Detect which cell encompasses the target text, then output its [x, y] center coordinate. 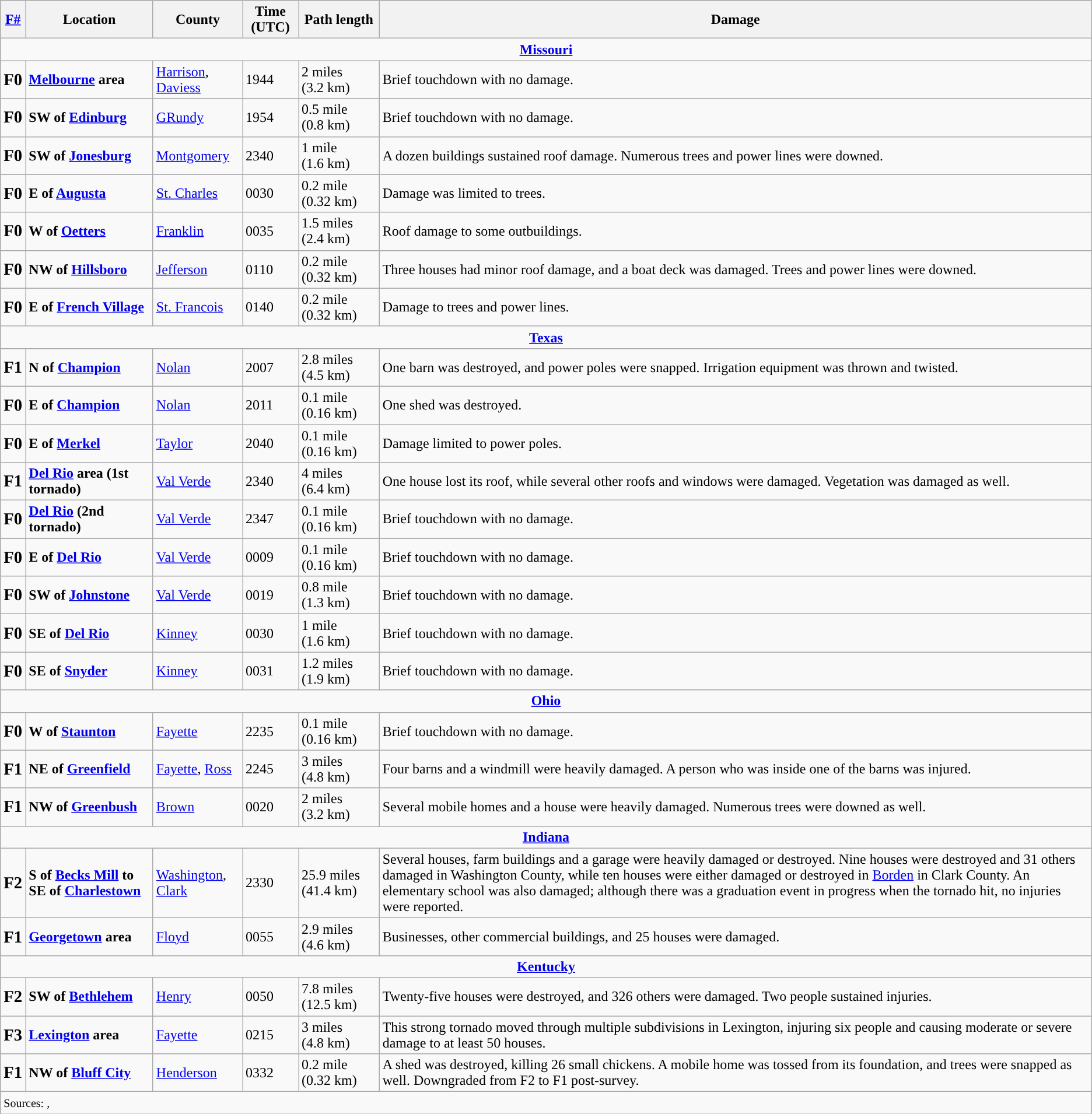
2007 [271, 367]
One shed was destroyed. [735, 405]
NW of Greenbush [90, 807]
25.9 miles (41.4 km) [339, 883]
E of Del Rio [90, 558]
SE of Snyder [90, 671]
0020 [271, 807]
Several mobile homes and a house were heavily damaged. Numerous trees were downed as well. [735, 807]
Melbourne area [90, 79]
1.2 miles (1.9 km) [339, 671]
S of Becks Mill to SE of Charlestown [90, 883]
E of Augusta [90, 194]
0215 [271, 1035]
1944 [271, 79]
St. Francois [197, 307]
Harrison, Daviess [197, 79]
0.8 mile (1.3 km) [339, 595]
4 miles (6.4 km) [339, 482]
Twenty-five houses were destroyed, and 326 others were damaged. Two people sustained injuries. [735, 996]
Indiana [546, 837]
0140 [271, 307]
0110 [271, 269]
Brown [197, 807]
1954 [271, 118]
0019 [271, 595]
Kentucky [546, 966]
2040 [271, 443]
Montgomery [197, 155]
Businesses, other commercial buildings, and 25 houses were damaged. [735, 937]
0.5 mile (0.8 km) [339, 118]
Jefferson [197, 269]
2245 [271, 769]
SW of Edinburg [90, 118]
Washington, Clark [197, 883]
2.8 miles (4.5 km) [339, 367]
Damage limited to power poles. [735, 443]
Three houses had minor roof damage, and a boat deck was damaged. Trees and power lines were downed. [735, 269]
St. Charles [197, 194]
A dozen buildings sustained roof damage. Numerous trees and power lines were downed. [735, 155]
One barn was destroyed, and power poles were snapped. Irrigation equipment was thrown and twisted. [735, 367]
Henry [197, 996]
NE of Greenfield [90, 769]
2235 [271, 731]
Lexington area [90, 1035]
Georgetown area [90, 937]
2.9 miles (4.6 km) [339, 937]
2011 [271, 405]
N of Champion [90, 367]
NW of Hillsboro [90, 269]
Path length [339, 20]
Texas [546, 337]
Time (UTC) [271, 20]
NW of Bluff City [90, 1073]
7.8 miles (12.5 km) [339, 996]
Del Rio (2nd tornado) [90, 519]
SW of Johnstone [90, 595]
Four barns and a windmill were heavily damaged. A person who was inside one of the barns was injured. [735, 769]
Fayette, Ross [197, 769]
Damage was limited to trees. [735, 194]
Sources: , [546, 1103]
0031 [271, 671]
W of Staunton [90, 731]
Damage to trees and power lines. [735, 307]
Ohio [546, 701]
0009 [271, 558]
E of Merkel [90, 443]
One house lost its roof, while several other roofs and windows were damaged. Vegetation was damaged as well. [735, 482]
Del Rio area (1st tornado) [90, 482]
Floyd [197, 937]
2330 [271, 883]
Taylor [197, 443]
Franklin [197, 231]
W of Oetters [90, 231]
F3 [13, 1035]
Damage [735, 20]
SW of Jonesburg [90, 155]
F# [13, 20]
2347 [271, 519]
Missouri [546, 50]
Henderson [197, 1073]
0035 [271, 231]
0050 [271, 996]
E of French Village [90, 307]
County [197, 20]
Roof damage to some outbuildings. [735, 231]
SE of Del Rio [90, 633]
Location [90, 20]
SW of Bethlehem [90, 996]
1.5 miles (2.4 km) [339, 231]
GRundy [197, 118]
E of Champion [90, 405]
0332 [271, 1073]
0055 [271, 937]
